Scan for the cell matching the given text and deliver its [X, Y] coordinate at center. 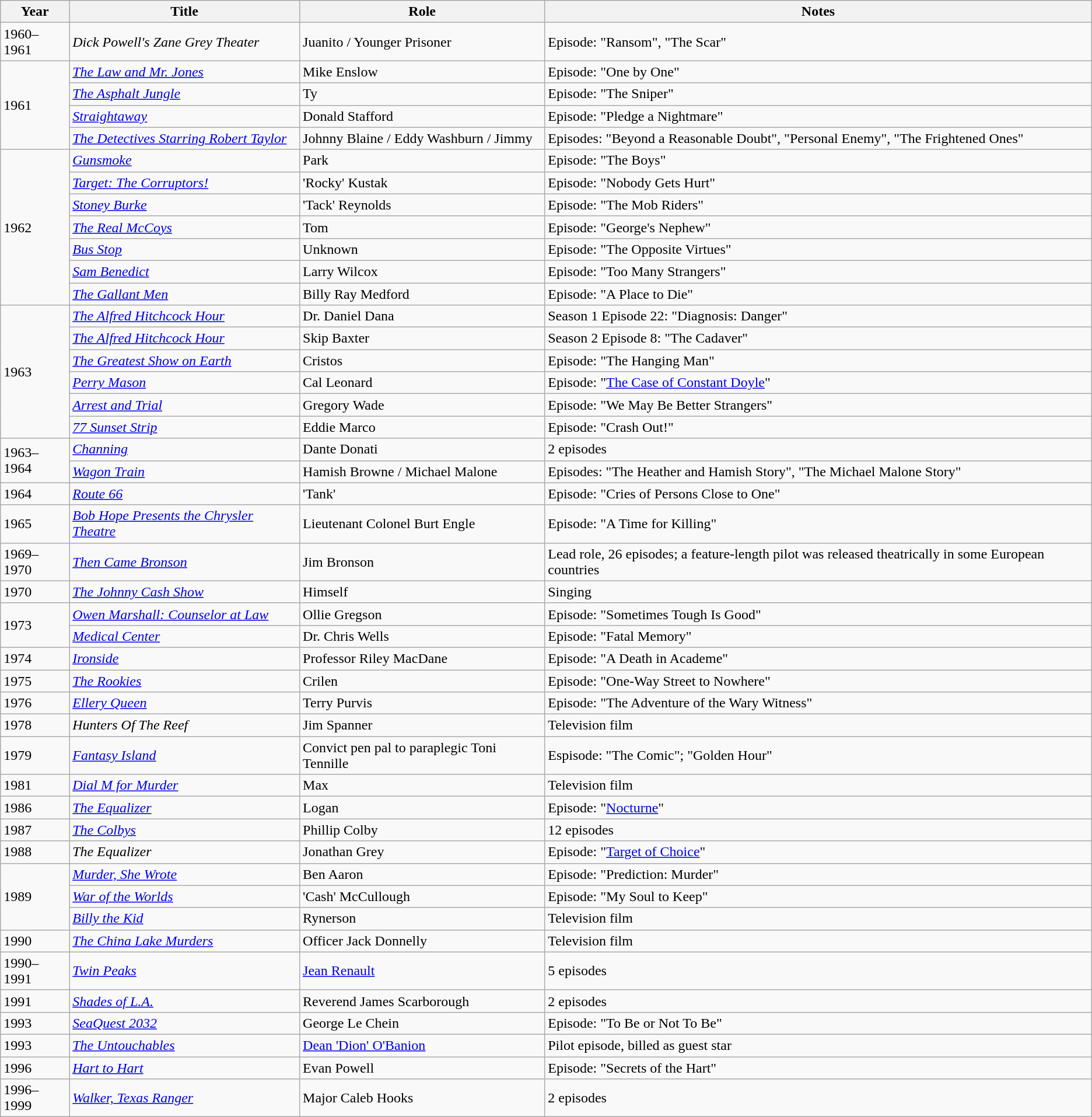
Crilen [422, 681]
Episode: "Fatal Memory" [818, 636]
Episode: "Crash Out!" [818, 427]
1981 [35, 786]
1960–1961 [35, 42]
Episode: "Nocturne" [818, 808]
Himself [422, 592]
Episode: "Sometimes Tough Is Good" [818, 614]
Stoney Burke [184, 205]
Episode: "Target of Choice" [818, 852]
Dr. Daniel Dana [422, 316]
Episodes: "The Heather and Hamish Story", "The Michael Malone Story" [818, 472]
1976 [35, 703]
1963 [35, 372]
Episode: "Cries of Persons Close to One" [818, 494]
Medical Center [184, 636]
Singing [818, 592]
Dr. Chris Wells [422, 636]
Season 1 Episode 22: "Diagnosis: Danger" [818, 316]
Hamish Browne / Michael Malone [422, 472]
The China Lake Murders [184, 941]
Then Came Bronson [184, 561]
Episode: "A Place to Die" [818, 294]
Straightaway [184, 116]
Billy Ray Medford [422, 294]
Skip Baxter [422, 338]
Episode: "The Sniper" [818, 94]
1969–1970 [35, 561]
Dante Donati [422, 449]
Espisode: "The Comic"; "Golden Hour" [818, 755]
1987 [35, 830]
Episode: "Prediction: Murder" [818, 874]
'Cash' McCullough [422, 896]
1979 [35, 755]
Ellery Queen [184, 703]
Walker, Texas Ranger [184, 1098]
Logan [422, 808]
The Rookies [184, 681]
Episode: "The Case of Constant Doyle" [818, 383]
Episode: "The Opposite Virtues" [818, 249]
Rynerson [422, 919]
Mike Enslow [422, 72]
Notes [818, 12]
Professor Riley MacDane [422, 658]
1986 [35, 808]
1974 [35, 658]
The Law and Mr. Jones [184, 72]
Wagon Train [184, 472]
Eddie Marco [422, 427]
Sam Benedict [184, 271]
Donald Stafford [422, 116]
'Tack' Reynolds [422, 205]
77 Sunset Strip [184, 427]
Episode: "Nobody Gets Hurt" [818, 183]
Ben Aaron [422, 874]
Tom [422, 227]
1996–1999 [35, 1098]
Episode: "George's Nephew" [818, 227]
Episode: "The Boys" [818, 160]
Jim Bronson [422, 561]
Jean Renault [422, 971]
Major Caleb Hooks [422, 1098]
Episode: "Pledge a Nightmare" [818, 116]
12 episodes [818, 830]
Episode: "A Death in Academe" [818, 658]
The Colbys [184, 830]
Ty [422, 94]
Cristos [422, 361]
Max [422, 786]
1961 [35, 105]
Target: The Corruptors! [184, 183]
Channing [184, 449]
Bus Stop [184, 249]
Bob Hope Presents the Chrysler Theatre [184, 524]
Murder, She Wrote [184, 874]
Gunsmoke [184, 160]
The Detectives Starring Robert Taylor [184, 138]
George Le Chein [422, 1023]
Hunters Of The Reef [184, 725]
Episodes: "Beyond a Reasonable Doubt", "Personal Enemy", "The Frightened Ones" [818, 138]
Terry Purvis [422, 703]
'Tank' [422, 494]
Episode: "The Adventure of the Wary Witness" [818, 703]
Officer Jack Donnelly [422, 941]
1988 [35, 852]
Perry Mason [184, 383]
Johnny Blaine / Eddy Washburn / Jimmy [422, 138]
Dean 'Dion' O'Banion [422, 1045]
1975 [35, 681]
1964 [35, 494]
Episode: "The Mob Riders" [818, 205]
Role [422, 12]
Ollie Gregson [422, 614]
Shades of L.A. [184, 1001]
Billy the Kid [184, 919]
Episode: "One by One" [818, 72]
Phillip Colby [422, 830]
The Untouchables [184, 1045]
The Asphalt Jungle [184, 94]
Route 66 [184, 494]
Title [184, 12]
The Greatest Show on Earth [184, 361]
Episode: "My Soul to Keep" [818, 896]
1978 [35, 725]
1990 [35, 941]
The Gallant Men [184, 294]
1965 [35, 524]
Twin Peaks [184, 971]
The Johnny Cash Show [184, 592]
Owen Marshall: Counselor at Law [184, 614]
Evan Powell [422, 1067]
Convict pen pal to paraplegic Toni Tennille [422, 755]
SeaQuest 2032 [184, 1023]
Episode: "To Be or Not To Be" [818, 1023]
1996 [35, 1067]
Fantasy Island [184, 755]
Pilot episode, billed as guest star [818, 1045]
Jonathan Grey [422, 852]
Park [422, 160]
1989 [35, 896]
Episode: "Too Many Strangers" [818, 271]
Episode: "Ransom", "The Scar" [818, 42]
Dial M for Murder [184, 786]
1991 [35, 1001]
Gregory Wade [422, 405]
Cal Leonard [422, 383]
Arrest and Trial [184, 405]
Episode: "We May Be Better Strangers" [818, 405]
Dick Powell's Zane Grey Theater [184, 42]
1970 [35, 592]
Hart to Hart [184, 1067]
5 episodes [818, 971]
'Rocky' Kustak [422, 183]
1973 [35, 625]
The Real McCoys [184, 227]
Jim Spanner [422, 725]
Lead role, 26 episodes; a feature-length pilot was released theatrically in some European countries [818, 561]
War of the Worlds [184, 896]
1963–1964 [35, 460]
1962 [35, 227]
Reverend James Scarborough [422, 1001]
Episode: "A Time for Killing" [818, 524]
Lieutenant Colonel Burt Engle [422, 524]
Year [35, 12]
Episode: "The Hanging Man" [818, 361]
Unknown [422, 249]
Episode: "One-Way Street to Nowhere" [818, 681]
Episode: "Secrets of the Hart" [818, 1067]
Juanito / Younger Prisoner [422, 42]
1990–1991 [35, 971]
Season 2 Episode 8: "The Cadaver" [818, 338]
Larry Wilcox [422, 271]
Ironside [184, 658]
